Capture the cell that displays the provided text and extract its [X, Y] central coordinate. 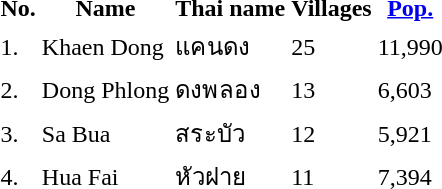
12 [332, 133]
Khaen Dong [105, 46]
Dong Phlong [105, 90]
แคนดง [230, 46]
25 [332, 46]
Sa Bua [105, 133]
สระบัว [230, 133]
13 [332, 90]
ดงพลอง [230, 90]
